Scan for the cell matching the given text and deliver its (X, Y) coordinate at center. 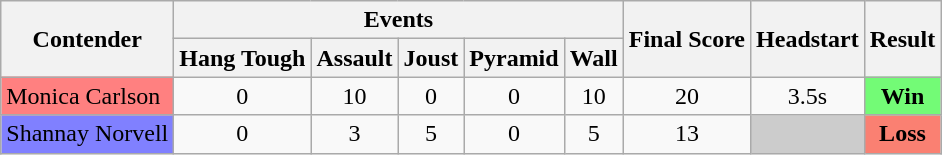
20 (686, 96)
3 (354, 134)
Win (902, 96)
Headstart (808, 39)
Hang Tough (242, 58)
Events (398, 20)
3.5s (808, 96)
Monica Carlson (88, 96)
Contender (88, 39)
Pyramid (514, 58)
13 (686, 134)
Loss (902, 134)
Result (902, 39)
Joust (431, 58)
Wall (594, 58)
Assault (354, 58)
Shannay Norvell (88, 134)
Final Score (686, 39)
